Search for the cell housing the specified text and yield its (X, Y) center coordinate. 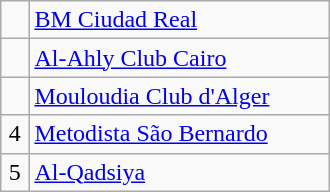
4 (15, 134)
5 (15, 172)
BM Ciudad Real (179, 20)
Al-Ahly Club Cairo (179, 58)
Metodista São Bernardo (179, 134)
Mouloudia Club d'Alger (179, 96)
Al-Qadsiya (179, 172)
